From the cell containing the given text, extract its center point as (X, Y) coordinate. 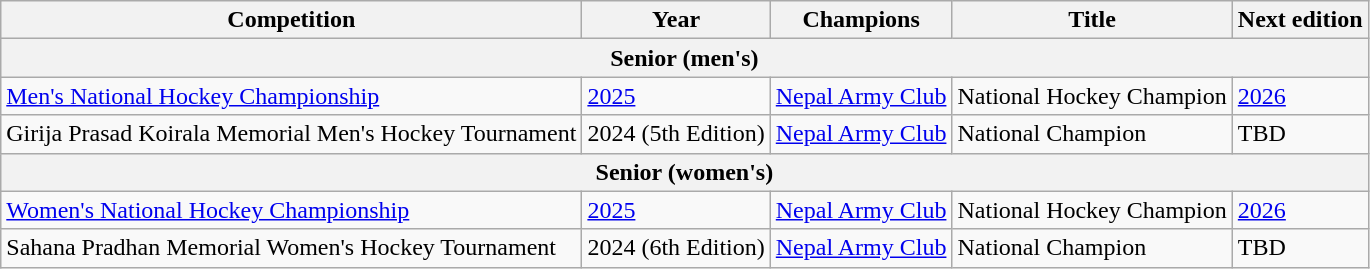
2024 (5th Edition) (676, 134)
Senior (men's) (684, 58)
Next edition (1300, 20)
Champions (861, 20)
Sahana Pradhan Memorial Women's Hockey Tournament (292, 248)
Title (1092, 20)
2024 (6th Edition) (676, 248)
Girija Prasad Koirala Memorial Men's Hockey Tournament (292, 134)
Senior (women's) (684, 172)
Women's National Hockey Championship (292, 210)
Year (676, 20)
Men's National Hockey Championship (292, 96)
Competition (292, 20)
